From the cell containing the given text, extract its center point as (X, Y) coordinate. 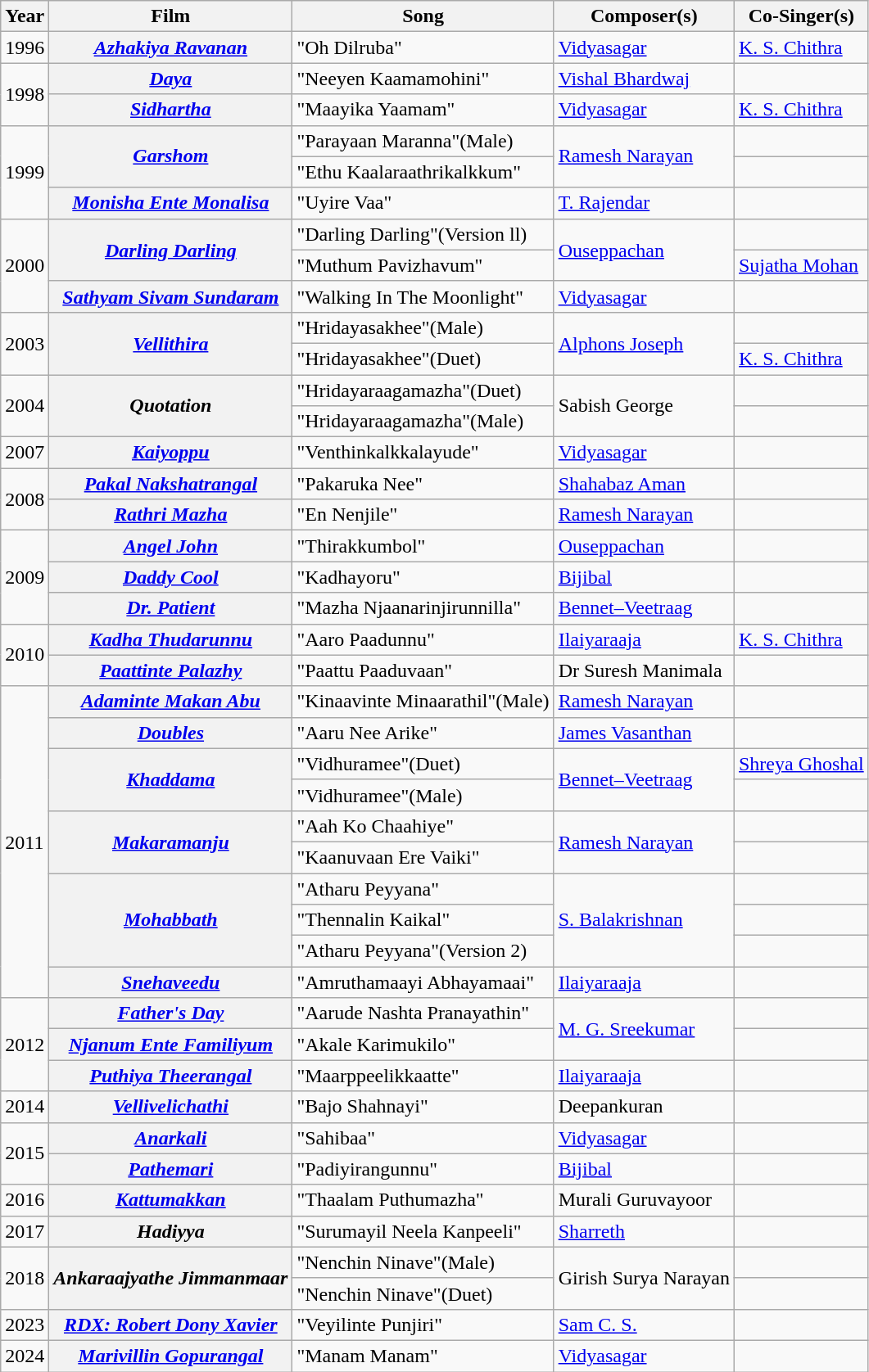
1998 (25, 94)
Pakal Nakshatrangal (170, 484)
Khaddama (170, 779)
2024 (25, 1356)
Darling Darling (170, 250)
Ankaraajyathe Jimmanmaar (170, 1278)
2018 (25, 1278)
Dr Suresh Manimala (644, 670)
"Venthinkalkkalayude" (423, 453)
2009 (25, 577)
"Vidhuramee"(Male) (423, 795)
Angel John (170, 546)
Njanum Ente Familiyum (170, 1045)
Year (25, 16)
Sujatha Mohan (801, 265)
"Oh Dilruba" (423, 47)
"Bajo Shahnayi" (423, 1107)
2012 (25, 1045)
Murali Guruvayoor (644, 1200)
"Kinaavinte Minaarathil"(Male) (423, 702)
"Surumayil Neela Kanpeeli" (423, 1231)
Paattinte Palazhy (170, 670)
Puthiya Theerangal (170, 1076)
"Neeyen Kaamamohini" (423, 79)
"Veyilinte Punjiri" (423, 1325)
Azhakiya Ravanan (170, 47)
"Mazha Njaanarinjirunnilla" (423, 608)
"En Nenjile" (423, 515)
"Maarppeelikkaatte" (423, 1076)
"Parayaan Maranna"(Male) (423, 141)
2003 (25, 343)
"Aarude Nashta Pranayathin" (423, 1013)
"Uyire Vaa" (423, 203)
"Kaanuvaan Ere Vaiki" (423, 857)
Vishal Bhardwaj (644, 79)
"Hridayaraagamazha"(Duet) (423, 390)
"Maayika Yaamam" (423, 110)
"Walking In The Moonlight" (423, 296)
Doubles (170, 733)
"Manam Manam" (423, 1356)
2014 (25, 1107)
Marivillin Gopurangal (170, 1356)
Sabish George (644, 406)
Anarkali (170, 1138)
"Nenchin Ninave"(Male) (423, 1262)
James Vasanthan (644, 733)
Vellivelichathi (170, 1107)
Alphons Joseph (644, 343)
"Sahibaa" (423, 1138)
2008 (25, 499)
Girish Surya Narayan (644, 1278)
"Nenchin Ninave"(Duet) (423, 1293)
S. Balakrishnan (644, 919)
Mohabbath (170, 919)
Deepankuran (644, 1107)
T. Rajendar (644, 203)
1996 (25, 47)
"Akale Karimukilo" (423, 1045)
"Aah Ko Chaahiye" (423, 826)
Kadha Thudarunnu (170, 639)
"Padiyirangunnu" (423, 1169)
"Hridayasakhee"(Duet) (423, 359)
"Aaro Paadunnu" (423, 639)
Rathri Mazha (170, 515)
Dr. Patient (170, 608)
2016 (25, 1200)
2010 (25, 655)
Kattumakkan (170, 1200)
Sidhartha (170, 110)
"Atharu Peyyana" (423, 888)
Vellithira (170, 343)
2011 (25, 842)
Pathemari (170, 1169)
"Muthum Pavizhavum" (423, 265)
"Hridayaraagamazha"(Male) (423, 422)
Sharreth (644, 1231)
Garshom (170, 156)
Shreya Ghoshal (801, 764)
2004 (25, 406)
"Hridayasakhee"(Male) (423, 327)
Quotation (170, 406)
Kaiyoppu (170, 453)
Monisha Ente Monalisa (170, 203)
"Thirakkumbol" (423, 546)
"Atharu Peyyana"(Version 2) (423, 951)
Adaminte Makan Abu (170, 702)
Sathyam Sivam Sundaram (170, 296)
"Kadhayoru" (423, 577)
"Aaru Nee Arike" (423, 733)
Composer(s) (644, 16)
"Thennalin Kaikal" (423, 920)
Daya (170, 79)
1999 (25, 172)
2015 (25, 1153)
2007 (25, 453)
Snehaveedu (170, 982)
Co-Singer(s) (801, 16)
M. G. Sreekumar (644, 1029)
Makaramanju (170, 842)
"Amruthamaayi Abhayamaai" (423, 982)
Father's Day (170, 1013)
2000 (25, 265)
2023 (25, 1325)
"Vidhuramee"(Duet) (423, 764)
Daddy Cool (170, 577)
"Pakaruka Nee" (423, 484)
"Darling Darling"(Version ll) (423, 234)
Hadiyya (170, 1231)
"Thaalam Puthumazha" (423, 1200)
Shahabaz Aman (644, 484)
"Paattu Paaduvaan" (423, 670)
Sam C. S. (644, 1325)
RDX: Robert Dony Xavier (170, 1325)
Song (423, 16)
"Ethu Kaalaraathrikalkkum" (423, 172)
Film (170, 16)
2017 (25, 1231)
